Scan for the cell matching the given text and deliver its (x, y) coordinate at center. 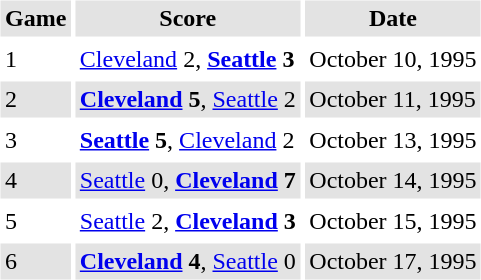
4 (35, 180)
Game (35, 18)
Cleveland 4, Seattle 0 (188, 262)
1 (35, 59)
October 13, 1995 (393, 140)
5 (35, 221)
Seattle 2, Cleveland 3 (188, 221)
October 15, 1995 (393, 221)
October 14, 1995 (393, 180)
Cleveland 5, Seattle 2 (188, 100)
October 11, 1995 (393, 100)
Cleveland 2, Seattle 3 (188, 59)
3 (35, 140)
2 (35, 100)
6 (35, 262)
Date (393, 18)
Seattle 5, Cleveland 2 (188, 140)
October 10, 1995 (393, 59)
Score (188, 18)
October 17, 1995 (393, 262)
Seattle 0, Cleveland 7 (188, 180)
